For the text-containing cell, return its midpoint in [x, y] coordinate format. 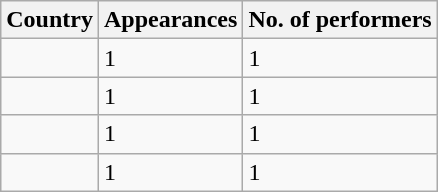
Country [50, 20]
No. of performers [340, 20]
Appearances [170, 20]
